For the text-containing cell, return its midpoint in (X, Y) coordinate format. 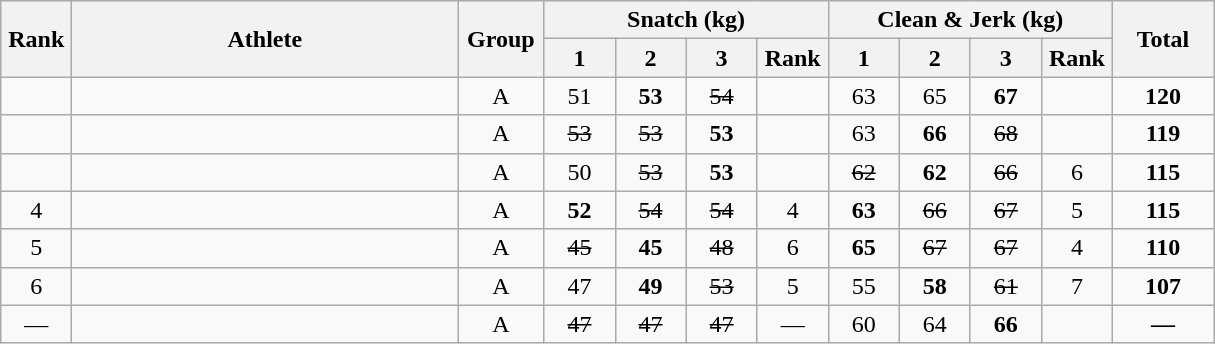
Athlete (265, 39)
Snatch (kg) (686, 20)
60 (864, 324)
119 (1162, 134)
58 (934, 286)
52 (580, 210)
Total (1162, 39)
7 (1076, 286)
Group (501, 39)
107 (1162, 286)
110 (1162, 248)
Clean & Jerk (kg) (970, 20)
49 (650, 286)
55 (864, 286)
120 (1162, 96)
61 (1006, 286)
68 (1006, 134)
48 (722, 248)
64 (934, 324)
51 (580, 96)
50 (580, 172)
